Pinpoint the cell where the given text exists, returning its [X, Y] midpoint coordinate. 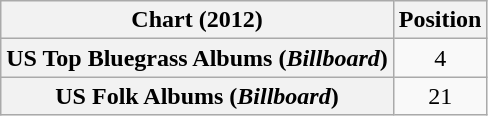
Position [440, 20]
US Folk Albums (Billboard) [198, 96]
4 [440, 58]
US Top Bluegrass Albums (Billboard) [198, 58]
21 [440, 96]
Chart (2012) [198, 20]
